For the text-containing cell, return its midpoint in [X, Y] coordinate format. 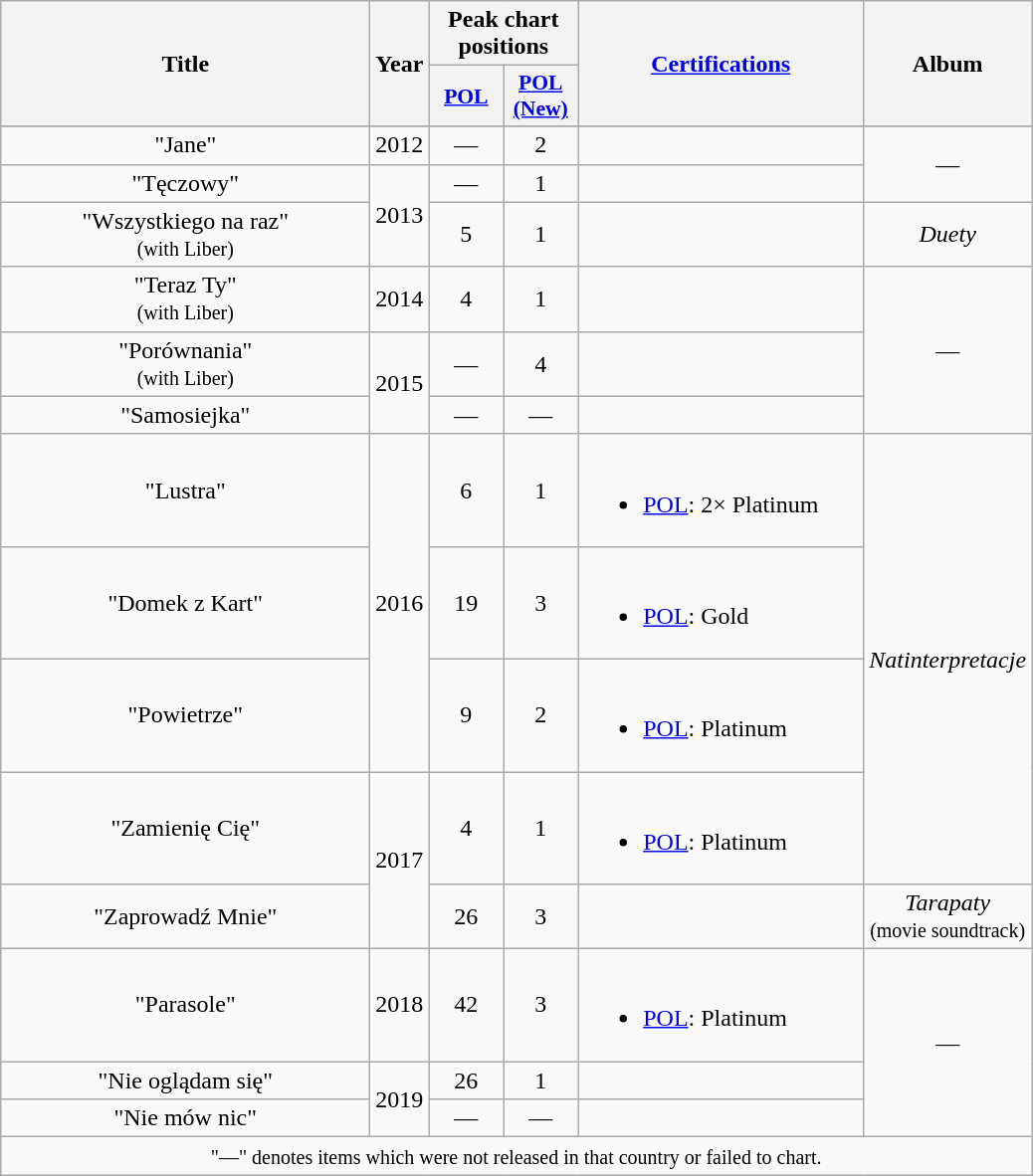
2013 [400, 215]
"Nie mów nic" [185, 1118]
"Wszystkiego na raz"(with Liber) [185, 235]
2014 [400, 298]
Tarapaty(movie soundtrack) [947, 917]
Title [185, 64]
POL(New) [541, 96]
"Parasole" [185, 1005]
Peak chart positions [504, 34]
Certifications [721, 64]
"Nie oglądam się" [185, 1080]
"Porównania"(with Liber) [185, 364]
"Zaprowadź Mnie" [185, 917]
9 [466, 714]
2015 [400, 382]
"Zamienię Cię" [185, 828]
"Jane" [185, 145]
"Teraz Ty"(with Liber) [185, 298]
2017 [400, 861]
POL: Gold [721, 603]
5 [466, 235]
"Powietrze" [185, 714]
"Lustra" [185, 490]
Year [400, 64]
2012 [400, 145]
2019 [400, 1099]
POL: 2× Platinum [721, 490]
"Samosiejka" [185, 415]
19 [466, 603]
2018 [400, 1005]
42 [466, 1005]
"Domek z Kart" [185, 603]
"—" denotes items which were not released in that country or failed to chart. [516, 1156]
Natinterpretacje [947, 659]
Album [947, 64]
"Tęczowy" [185, 183]
POL [466, 96]
6 [466, 490]
Duety [947, 235]
2016 [400, 603]
